Capture the cell that displays the provided text and extract its [X, Y] central coordinate. 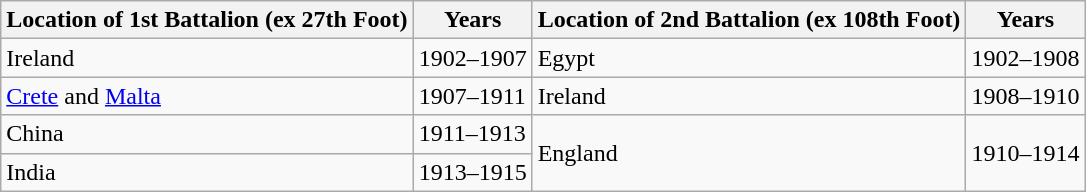
1911–1913 [472, 134]
1913–1915 [472, 172]
Location of 1st Battalion (ex 27th Foot) [207, 20]
1910–1914 [1026, 153]
Egypt [749, 58]
Crete and Malta [207, 96]
1908–1910 [1026, 96]
China [207, 134]
1902–1907 [472, 58]
India [207, 172]
Location of 2nd Battalion (ex 108th Foot) [749, 20]
England [749, 153]
1902–1908 [1026, 58]
1907–1911 [472, 96]
